Identify which cell holds the provided text, then report its (x, y) central coordinate. 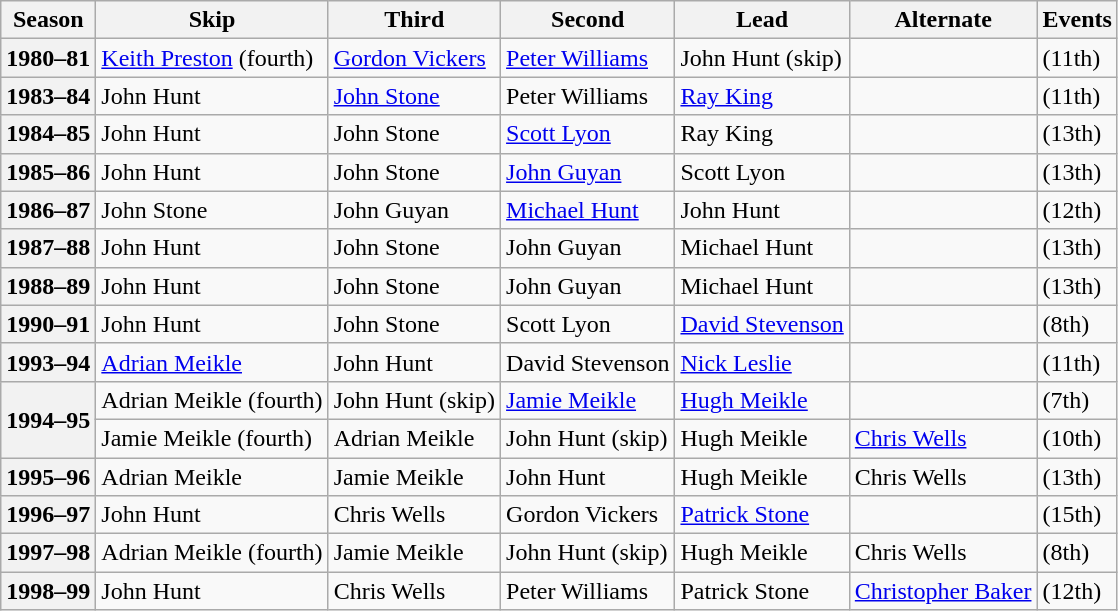
1998–99 (48, 591)
1983–84 (48, 96)
1985–86 (48, 172)
1990–91 (48, 324)
(7th) (1077, 400)
Third (414, 20)
1980–81 (48, 58)
Christopher Baker (943, 591)
Skip (212, 20)
Nick Leslie (762, 362)
1987–88 (48, 248)
Alternate (943, 20)
Lead (762, 20)
1996–97 (48, 515)
1994–95 (48, 419)
Second (588, 20)
Events (1077, 20)
1988–89 (48, 286)
1997–98 (48, 553)
1995–96 (48, 477)
Season (48, 20)
Keith Preston (fourth) (212, 58)
Jamie Meikle (fourth) (212, 438)
(10th) (1077, 438)
1993–94 (48, 362)
1986–87 (48, 210)
1984–85 (48, 134)
(15th) (1077, 515)
